Search for the cell housing the specified text and yield its [X, Y] center coordinate. 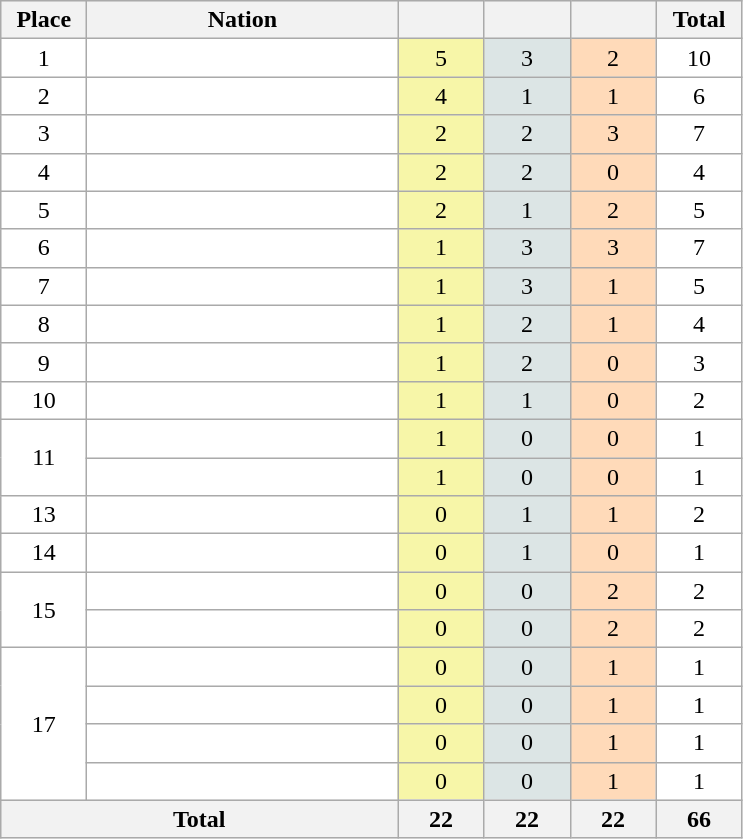
15 [44, 610]
9 [44, 362]
8 [44, 324]
14 [44, 553]
17 [44, 724]
Place [44, 20]
Nation [242, 20]
11 [44, 457]
13 [44, 515]
66 [699, 819]
